From the cell containing the given text, extract its center point as [X, Y] coordinate. 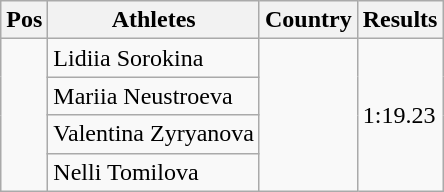
Nelli Tomilova [154, 172]
Mariia Neustroeva [154, 96]
Lidiia Sorokina [154, 58]
Athletes [154, 20]
Pos [24, 20]
1:19.23 [400, 115]
Country [308, 20]
Results [400, 20]
Valentina Zyryanova [154, 134]
